Scan for the cell matching the given text and deliver its [x, y] coordinate at center. 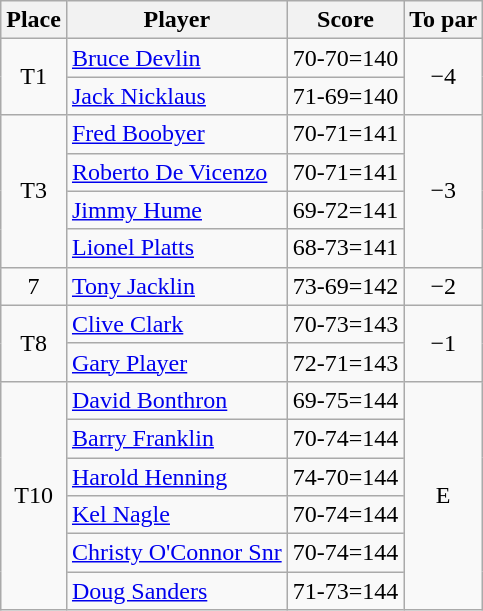
68-73=141 [346, 248]
−3 [444, 191]
Jimmy Hume [176, 210]
Christy O'Connor Snr [176, 553]
Tony Jacklin [176, 286]
−4 [444, 77]
E [444, 495]
Roberto De Vicenzo [176, 172]
David Bonthron [176, 400]
Gary Player [176, 362]
69-72=141 [346, 210]
Bruce Devlin [176, 58]
70-73=143 [346, 324]
74-70=144 [346, 477]
71-69=140 [346, 96]
69-75=144 [346, 400]
−1 [444, 343]
Lionel Platts [176, 248]
Fred Boobyer [176, 134]
70-70=140 [346, 58]
Place [34, 20]
Barry Franklin [176, 438]
T10 [34, 495]
To par [444, 20]
Score [346, 20]
Player [176, 20]
Harold Henning [176, 477]
73-69=142 [346, 286]
Clive Clark [176, 324]
Jack Nicklaus [176, 96]
T8 [34, 343]
T3 [34, 191]
Doug Sanders [176, 591]
72-71=143 [346, 362]
71-73=144 [346, 591]
Kel Nagle [176, 515]
7 [34, 286]
T1 [34, 77]
−2 [444, 286]
